Return [X, Y] of the center of cell containing provided text 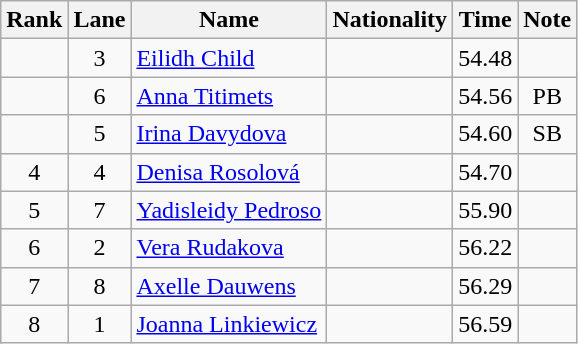
Time [486, 20]
56.59 [486, 324]
Irina Davydova [229, 134]
Axelle Dauwens [229, 286]
Rank [34, 20]
Eilidh Child [229, 58]
Vera Rudakova [229, 248]
2 [100, 248]
3 [100, 58]
Note [548, 20]
56.22 [486, 248]
54.60 [486, 134]
Nationality [390, 20]
55.90 [486, 210]
PB [548, 96]
54.56 [486, 96]
Name [229, 20]
Yadisleidy Pedroso [229, 210]
54.70 [486, 172]
Anna Titimets [229, 96]
Joanna Linkiewicz [229, 324]
54.48 [486, 58]
1 [100, 324]
SB [548, 134]
56.29 [486, 286]
Lane [100, 20]
Denisa Rosolová [229, 172]
